Return [x, y] of the center of cell containing provided text 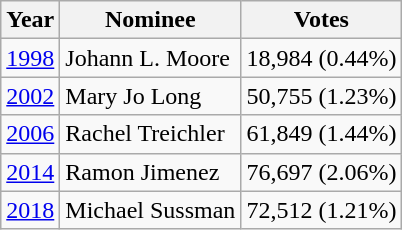
2014 [30, 172]
Votes [322, 20]
Year [30, 20]
Michael Sussman [150, 210]
1998 [30, 58]
Johann L. Moore [150, 58]
2018 [30, 210]
50,755 (1.23%) [322, 96]
61,849 (1.44%) [322, 134]
18,984 (0.44%) [322, 58]
72,512 (1.21%) [322, 210]
Mary Jo Long [150, 96]
Rachel Treichler [150, 134]
2002 [30, 96]
Nominee [150, 20]
Ramon Jimenez [150, 172]
2006 [30, 134]
76,697 (2.06%) [322, 172]
